Scan for the cell matching the given text and deliver its (X, Y) coordinate at center. 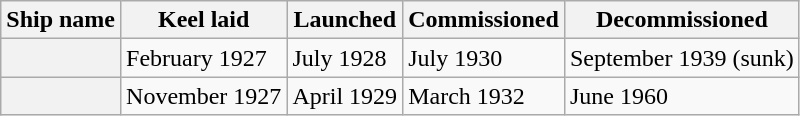
March 1932 (484, 96)
April 1929 (345, 96)
Launched (345, 20)
Decommissioned (682, 20)
September 1939 (sunk) (682, 58)
June 1960 (682, 96)
February 1927 (204, 58)
Ship name (61, 20)
November 1927 (204, 96)
July 1928 (345, 58)
Keel laid (204, 20)
July 1930 (484, 58)
Commissioned (484, 20)
